Capture the cell that displays the provided text and extract its (x, y) central coordinate. 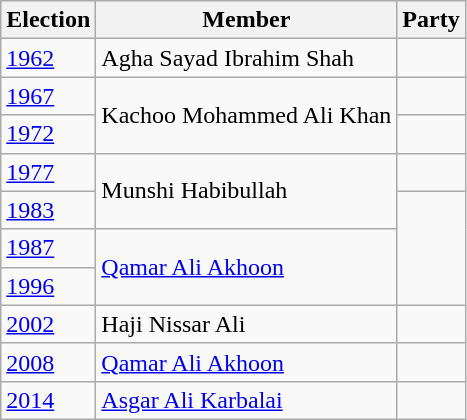
2008 (48, 362)
1977 (48, 172)
1972 (48, 134)
2014 (48, 400)
1996 (48, 286)
Kachoo Mohammed Ali Khan (246, 115)
Munshi Habibullah (246, 191)
1983 (48, 210)
Haji Nissar Ali (246, 324)
Member (246, 20)
1987 (48, 248)
Asgar Ali Karbalai (246, 400)
2002 (48, 324)
1967 (48, 96)
1962 (48, 58)
Election (48, 20)
Agha Sayad Ibrahim Shah (246, 58)
Party (431, 20)
